Search for the cell housing the specified text and yield its [x, y] center coordinate. 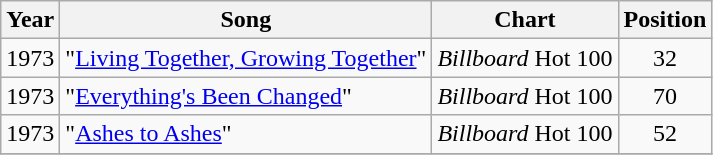
32 [665, 58]
Song [246, 20]
Year [30, 20]
"Everything's Been Changed" [246, 96]
"Ashes to Ashes" [246, 134]
Chart [525, 20]
"Living Together, Growing Together" [246, 58]
52 [665, 134]
70 [665, 96]
Position [665, 20]
